Determine the [x, y] coordinate at the center of the cell enclosing the given text.  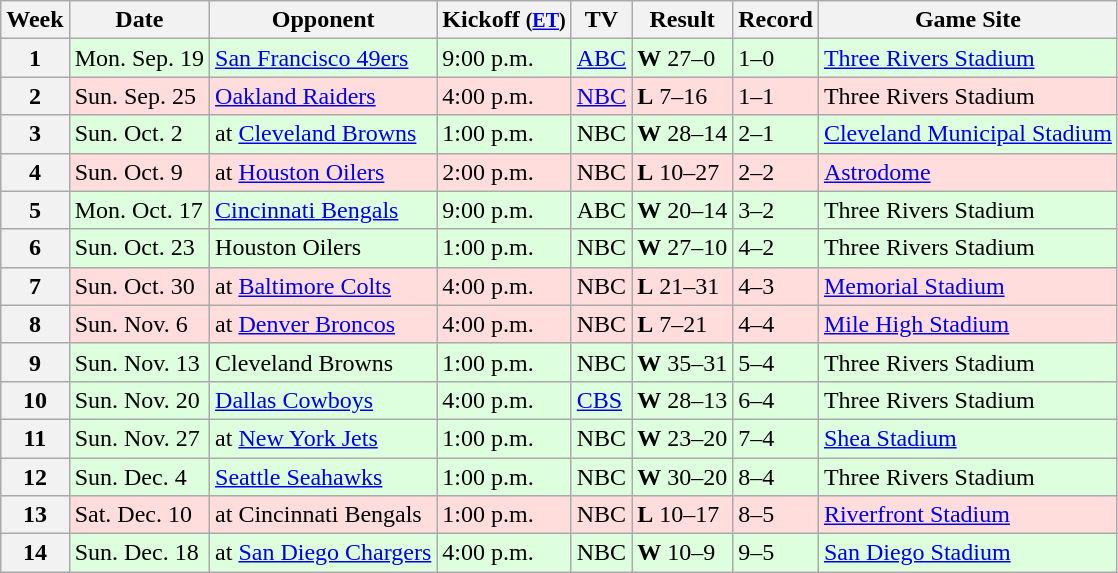
Mile High Stadium [968, 324]
Memorial Stadium [968, 286]
Sat. Dec. 10 [139, 515]
Sun. Nov. 13 [139, 362]
Week [35, 20]
10 [35, 400]
13 [35, 515]
1–1 [776, 96]
Opponent [324, 20]
at Denver Broncos [324, 324]
W 23–20 [682, 438]
14 [35, 553]
W 35–31 [682, 362]
6 [35, 248]
4–4 [776, 324]
Sun. Nov. 6 [139, 324]
at Cincinnati Bengals [324, 515]
4–3 [776, 286]
Date [139, 20]
W 27–0 [682, 58]
12 [35, 477]
Sun. Nov. 20 [139, 400]
9 [35, 362]
4–2 [776, 248]
Sun. Oct. 2 [139, 134]
Kickoff (ET) [504, 20]
W 10–9 [682, 553]
11 [35, 438]
Mon. Sep. 19 [139, 58]
at New York Jets [324, 438]
2 [35, 96]
W 20–14 [682, 210]
W 27–10 [682, 248]
Record [776, 20]
Result [682, 20]
1–0 [776, 58]
6–4 [776, 400]
7 [35, 286]
Riverfront Stadium [968, 515]
L 21–31 [682, 286]
1 [35, 58]
at Cleveland Browns [324, 134]
Cleveland Municipal Stadium [968, 134]
L 10–17 [682, 515]
8–5 [776, 515]
7–4 [776, 438]
Shea Stadium [968, 438]
2:00 p.m. [504, 172]
at Baltimore Colts [324, 286]
Sun. Dec. 18 [139, 553]
Seattle Seahawks [324, 477]
5–4 [776, 362]
San Diego Stadium [968, 553]
4 [35, 172]
L 7–16 [682, 96]
Sun. Nov. 27 [139, 438]
3 [35, 134]
Cleveland Browns [324, 362]
L 7–21 [682, 324]
W 28–13 [682, 400]
Sun. Sep. 25 [139, 96]
San Francisco 49ers [324, 58]
Sun. Oct. 30 [139, 286]
Sun. Oct. 9 [139, 172]
2–1 [776, 134]
9–5 [776, 553]
W 28–14 [682, 134]
Oakland Raiders [324, 96]
Sun. Oct. 23 [139, 248]
at San Diego Chargers [324, 553]
Astrodome [968, 172]
L 10–27 [682, 172]
8–4 [776, 477]
Game Site [968, 20]
W 30–20 [682, 477]
TV [601, 20]
Mon. Oct. 17 [139, 210]
3–2 [776, 210]
Houston Oilers [324, 248]
8 [35, 324]
Cincinnati Bengals [324, 210]
Dallas Cowboys [324, 400]
at Houston Oilers [324, 172]
Sun. Dec. 4 [139, 477]
2–2 [776, 172]
CBS [601, 400]
5 [35, 210]
